Detect which cell encompasses the target text, then output its [X, Y] center coordinate. 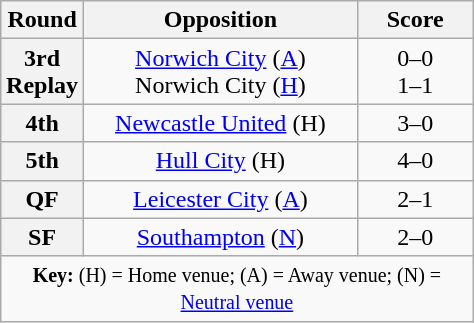
Hull City (H) [221, 161]
3–0 [415, 123]
4th [42, 123]
Round [42, 20]
4–0 [415, 161]
3rdReplay [42, 72]
2–1 [415, 199]
Norwich City (A)Norwich City (H) [221, 72]
5th [42, 161]
Score [415, 20]
0–01–1 [415, 72]
Southampton (N) [221, 237]
Key: (H) = Home venue; (A) = Away venue; (N) = Neutral venue [238, 288]
Newcastle United (H) [221, 123]
QF [42, 199]
Leicester City (A) [221, 199]
SF [42, 237]
Opposition [221, 20]
2–0 [415, 237]
